Output the [X, Y] coordinate of the center of the cell containing the given text.  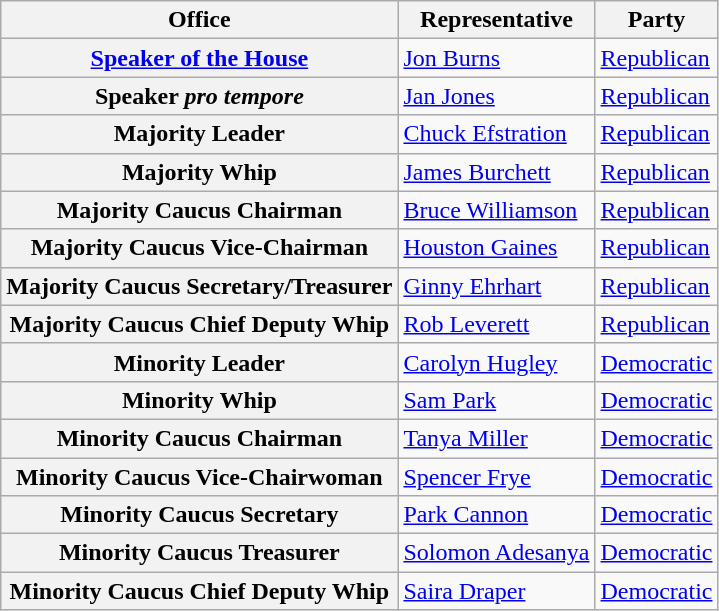
Speaker of the House [200, 58]
Jon Burns [496, 58]
Majority Caucus Vice-Chairman [200, 248]
Chuck Efstration [496, 134]
Minority Caucus Chairman [200, 438]
Rob Leverett [496, 324]
Minority Caucus Treasurer [200, 553]
Minority Caucus Chief Deputy Whip [200, 591]
Carolyn Hugley [496, 362]
Speaker pro tempore [200, 96]
Party [656, 20]
Majority Caucus Chief Deputy Whip [200, 324]
Sam Park [496, 400]
Representative [496, 20]
Park Cannon [496, 515]
Minority Whip [200, 400]
Ginny Ehrhart [496, 286]
Saira Draper [496, 591]
Majority Caucus Chairman [200, 210]
Jan Jones [496, 96]
Minority Caucus Secretary [200, 515]
Minority Caucus Vice-Chairwoman [200, 477]
Minority Leader [200, 362]
Houston Gaines [496, 248]
Bruce Williamson [496, 210]
Solomon Adesanya [496, 553]
Tanya Miller [496, 438]
Majority Whip [200, 172]
Majority Leader [200, 134]
Spencer Frye [496, 477]
James Burchett [496, 172]
Office [200, 20]
Majority Caucus Secretary/Treasurer [200, 286]
